Locate the cell with the specified text and output its [X, Y] center coordinate. 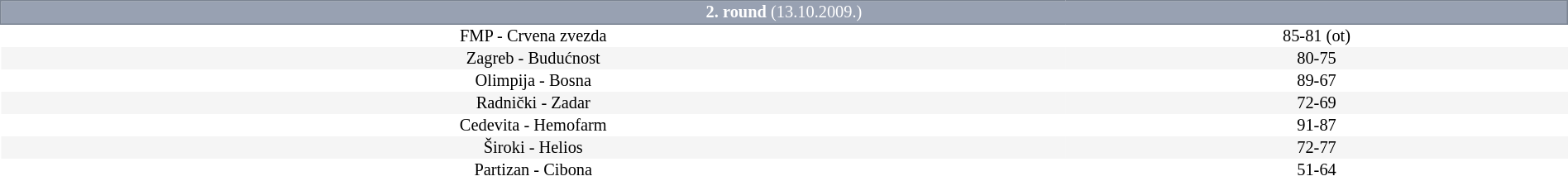
80-75 [1317, 58]
Široki - Helios [533, 147]
2. round (13.10.2009.) [784, 12]
72-69 [1317, 102]
91-87 [1317, 126]
85-81 (ot) [1317, 36]
72-77 [1317, 147]
Partizan - Cibona [533, 170]
Zagreb - Budućnost [533, 58]
Cedevita - Hemofarm [533, 126]
FMP - Crvena zvezda [533, 36]
Olimpija - Bosna [533, 81]
Radnički - Zadar [533, 102]
89-67 [1317, 81]
51-64 [1317, 170]
